For the text-containing cell, return its midpoint in [x, y] coordinate format. 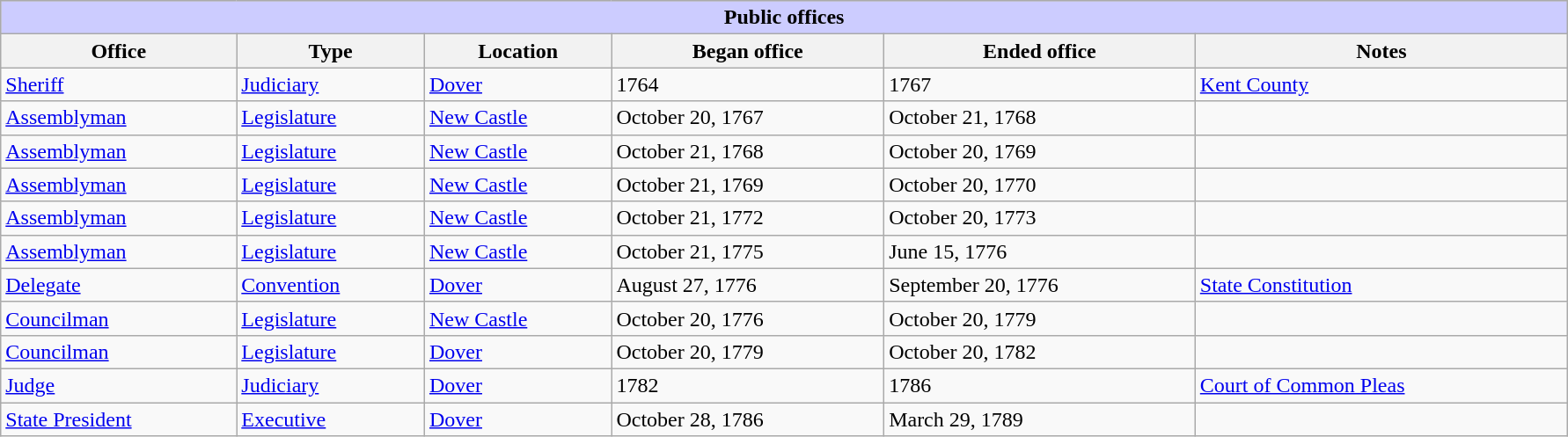
1764 [748, 84]
October 21, 1772 [748, 218]
October 21, 1775 [748, 251]
Ended office [1040, 51]
October 20, 1782 [1040, 352]
1767 [1040, 84]
Public offices [785, 18]
October 20, 1770 [1040, 185]
Judge [119, 385]
Kent County [1381, 84]
Executive [331, 419]
Delegate [119, 285]
1782 [748, 385]
Began office [748, 51]
State President [119, 419]
October 20, 1776 [748, 318]
Office [119, 51]
State Constitution [1381, 285]
October 28, 1786 [748, 419]
March 29, 1789 [1040, 419]
Notes [1381, 51]
October 20, 1773 [1040, 218]
October 21, 1769 [748, 185]
Type [331, 51]
August 27, 1776 [748, 285]
Sheriff [119, 84]
Court of Common Pleas [1381, 385]
Location [517, 51]
October 20, 1767 [748, 118]
Convention [331, 285]
October 20, 1769 [1040, 151]
September 20, 1776 [1040, 285]
1786 [1040, 385]
June 15, 1776 [1040, 251]
